Return the (X, Y) coordinate for the center point of the cell that contains the specified text.  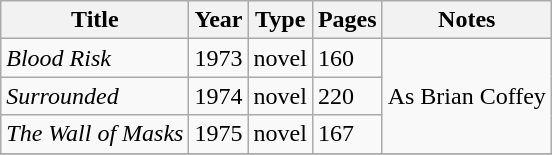
Year (218, 20)
As Brian Coffey (466, 96)
1973 (218, 58)
1975 (218, 134)
Surrounded (95, 96)
Pages (347, 20)
1974 (218, 96)
Blood Risk (95, 58)
220 (347, 96)
Title (95, 20)
Type (280, 20)
The Wall of Masks (95, 134)
167 (347, 134)
160 (347, 58)
Notes (466, 20)
